Return the (X, Y) coordinate for the center point of the cell that contains the specified text.  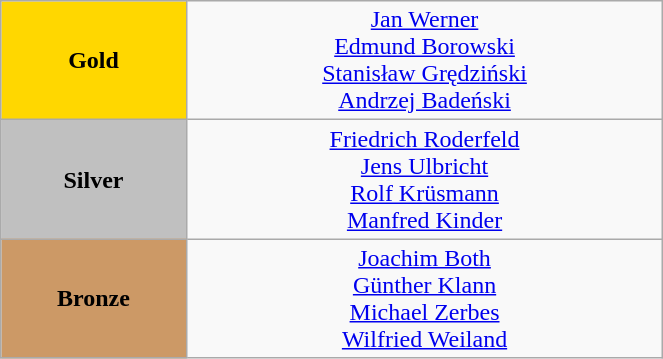
Joachim BothGünther KlannMichael ZerbesWilfried Weiland (424, 298)
Silver (94, 180)
Bronze (94, 298)
Gold (94, 60)
Jan WernerEdmund BorowskiStanisław GrędzińskiAndrzej Badeński (424, 60)
Friedrich RoderfeldJens UlbrichtRolf KrüsmannManfred Kinder (424, 180)
